Detect which cell encompasses the target text, then output its [x, y] center coordinate. 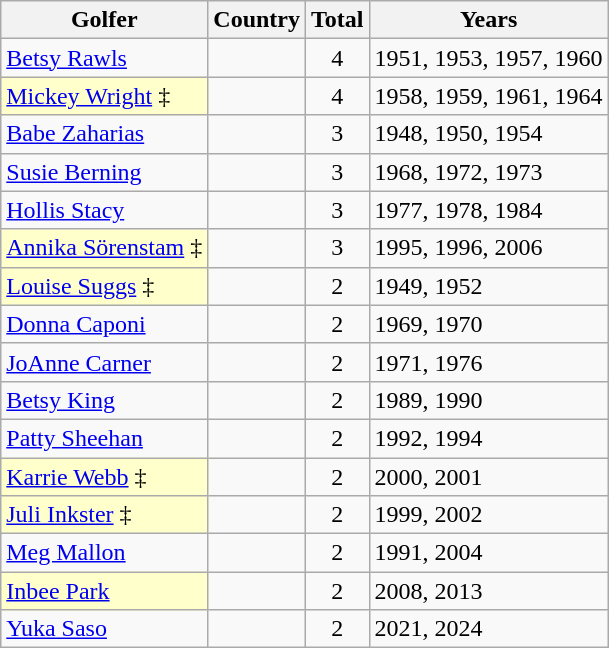
1968, 1972, 1973 [488, 172]
Annika Sörenstam ‡ [104, 248]
Years [488, 20]
Susie Berning [104, 172]
Country [257, 20]
1969, 1970 [488, 324]
1951, 1953, 1957, 1960 [488, 58]
Yuka Saso [104, 629]
Hollis Stacy [104, 210]
1948, 1950, 1954 [488, 134]
1989, 1990 [488, 400]
1991, 2004 [488, 553]
Total [338, 20]
Karrie Webb ‡ [104, 477]
2000, 2001 [488, 477]
2021, 2024 [488, 629]
Betsy King [104, 400]
Patty Sheehan [104, 438]
Babe Zaharias [104, 134]
1958, 1959, 1961, 1964 [488, 96]
Donna Caponi [104, 324]
2008, 2013 [488, 591]
Mickey Wright ‡ [104, 96]
1971, 1976 [488, 362]
1949, 1952 [488, 286]
1992, 1994 [488, 438]
1999, 2002 [488, 515]
JoAnne Carner [104, 362]
Louise Suggs ‡ [104, 286]
Juli Inkster ‡ [104, 515]
Betsy Rawls [104, 58]
Inbee Park [104, 591]
1995, 1996, 2006 [488, 248]
Golfer [104, 20]
1977, 1978, 1984 [488, 210]
Meg Mallon [104, 553]
